Detect which cell encompasses the target text, then output its (X, Y) center coordinate. 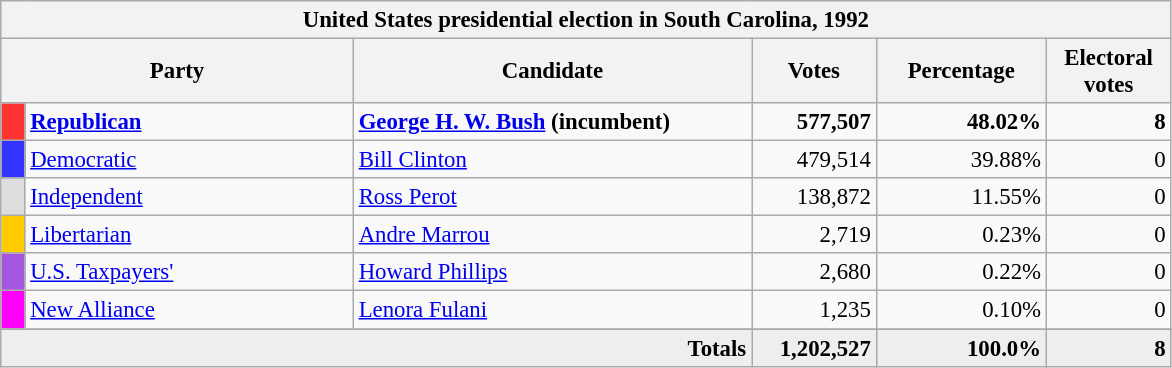
Bill Clinton (552, 160)
11.55% (961, 197)
1,202,527 (814, 348)
0.10% (961, 310)
Democratic (189, 160)
2,719 (814, 235)
48.02% (961, 122)
0.22% (961, 273)
1,235 (814, 310)
2,680 (814, 273)
39.88% (961, 160)
Republican (189, 122)
479,514 (814, 160)
Votes (814, 72)
U.S. Taxpayers' (189, 273)
0.23% (961, 235)
George H. W. Bush (incumbent) (552, 122)
Libertarian (189, 235)
Electoral votes (1108, 72)
Percentage (961, 72)
Totals (376, 348)
Candidate (552, 72)
Andre Marrou (552, 235)
Independent (189, 197)
Party (178, 72)
New Alliance (189, 310)
Howard Phillips (552, 273)
United States presidential election in South Carolina, 1992 (586, 20)
100.0% (961, 348)
Lenora Fulani (552, 310)
Ross Perot (552, 197)
138,872 (814, 197)
577,507 (814, 122)
